Return the (X, Y) coordinate for the center point of the cell that contains the specified text.  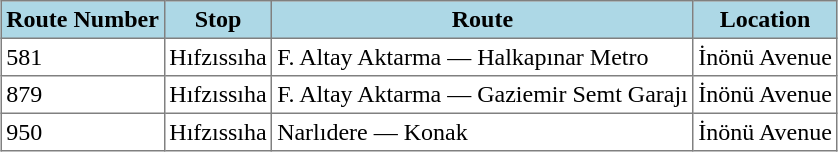
F. Altay Aktarma — Gaziemir Semt Garajı (482, 95)
Route Number (82, 20)
Route (482, 20)
Narlıdere — Konak (482, 132)
Stop (218, 20)
950 (82, 132)
581 (82, 57)
879 (82, 95)
Location (765, 20)
F. Altay Aktarma — Halkapınar Metro (482, 57)
